Capture the cell that displays the provided text and extract its (X, Y) central coordinate. 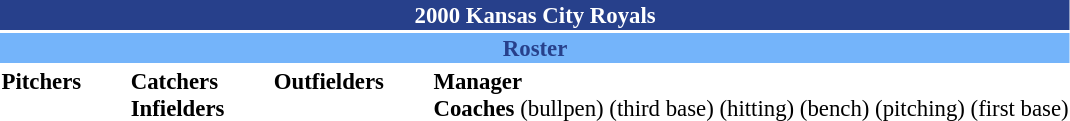
2000 Kansas City Royals (535, 15)
Roster (535, 48)
